Return the [X, Y] coordinate for the center point of the cell that contains the specified text.  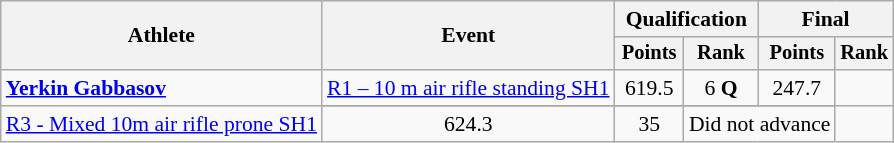
Yerkin Gabbasov [162, 88]
Athlete [162, 36]
6 Q [721, 88]
R1 – 10 m air rifle standing SH1 [468, 88]
Event [468, 36]
247.7 [796, 88]
Final [826, 19]
R3 - Mixed 10m air rifle prone SH1 [162, 124]
624.3 [468, 124]
Qualification [687, 19]
35 [650, 124]
Did not advance [760, 124]
619.5 [650, 88]
